Search for the cell housing the specified text and yield its (x, y) center coordinate. 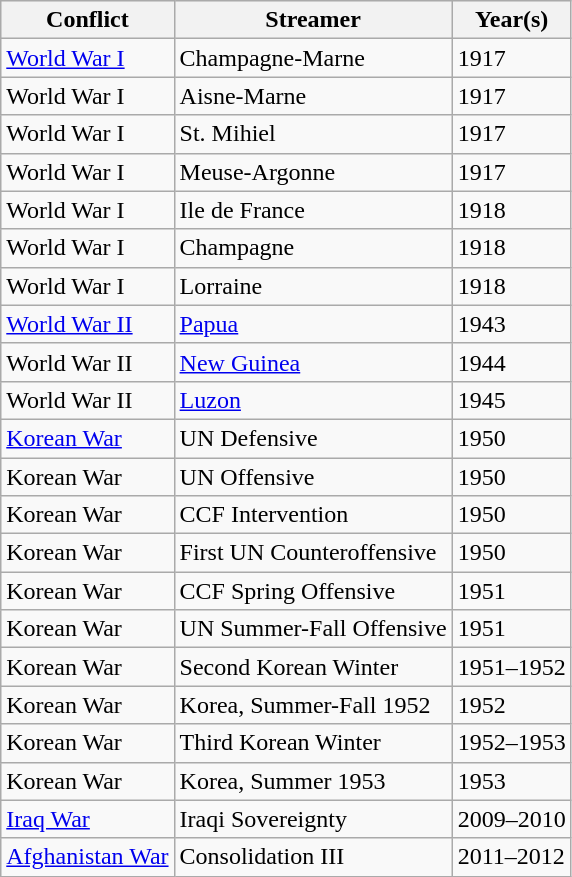
2011–2012 (512, 857)
Conflict (88, 20)
CCF Spring Offensive (313, 591)
UN Defensive (313, 438)
Papua (313, 324)
Korea, Summer-Fall 1952 (313, 705)
Aisne-Marne (313, 96)
2009–2010 (512, 819)
Second Korean Winter (313, 667)
New Guinea (313, 362)
1952–1953 (512, 743)
UN Offensive (313, 477)
Afghanistan War (88, 857)
UN Summer-Fall Offensive (313, 629)
Iraq War (88, 819)
1953 (512, 781)
Luzon (313, 400)
Meuse-Argonne (313, 172)
CCF Intervention (313, 515)
Iraqi Sovereignty (313, 819)
Korea, Summer 1953 (313, 781)
1951–1952 (512, 667)
Third Korean Winter (313, 743)
Champagne (313, 248)
Consolidation III (313, 857)
1945 (512, 400)
St. Mihiel (313, 134)
Streamer (313, 20)
1952 (512, 705)
1943 (512, 324)
Ile de France (313, 210)
1944 (512, 362)
Lorraine (313, 286)
Year(s) (512, 20)
First UN Counteroffensive (313, 553)
Champagne-Marne (313, 58)
